Locate the cell with the specified text and output its [x, y] center coordinate. 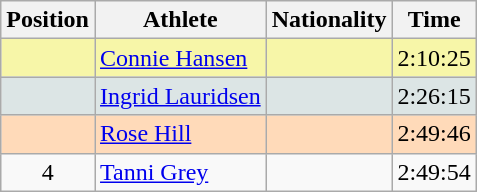
2:10:25 [434, 58]
Ingrid Lauridsen [180, 96]
Time [434, 20]
Athlete [180, 20]
2:49:54 [434, 172]
Position [48, 20]
Tanni Grey [180, 172]
Nationality [329, 20]
2:49:46 [434, 134]
4 [48, 172]
Connie Hansen [180, 58]
Rose Hill [180, 134]
2:26:15 [434, 96]
